Return the [x, y] coordinate for the center point of the cell that contains the specified text.  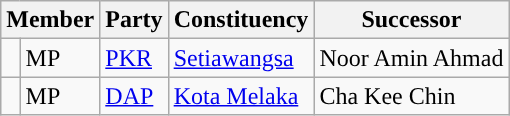
Party [134, 20]
Noor Amin Ahmad [412, 58]
Successor [412, 20]
DAP [134, 96]
Setiawangsa [241, 58]
Cha Kee Chin [412, 96]
PKR [134, 58]
Constituency [241, 20]
Kota Melaka [241, 96]
Member [50, 20]
